Capture the cell that displays the provided text and extract its [x, y] central coordinate. 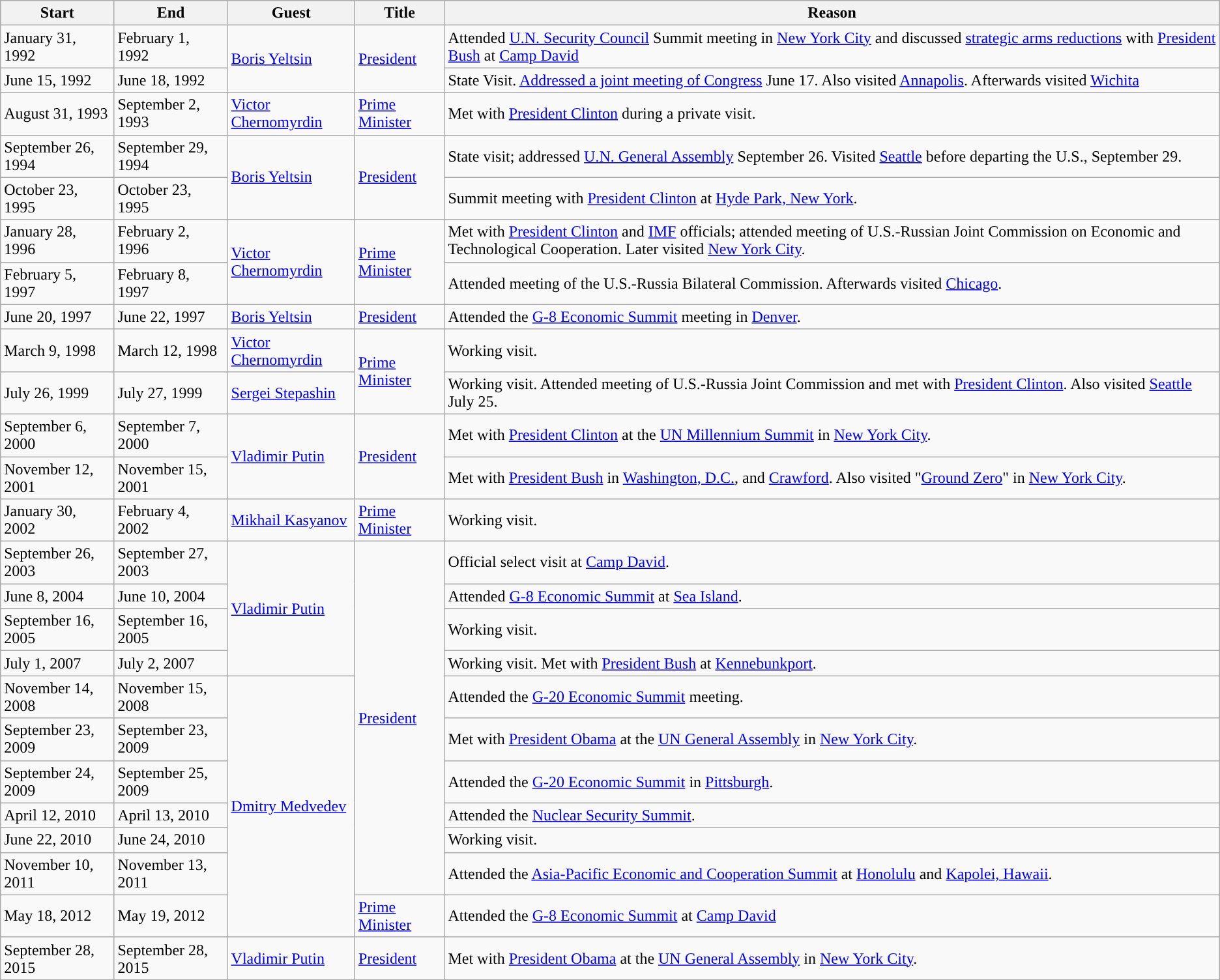
August 31, 1993 [57, 113]
September 2, 1993 [171, 113]
July 1, 2007 [57, 663]
Attended the G-20 Economic Summit in Pittsburgh. [832, 782]
September 25, 2009 [171, 782]
November 15, 2001 [171, 477]
Attended the G-8 Economic Summit at Camp David [832, 916]
Attended the Nuclear Security Summit. [832, 815]
June 10, 2004 [171, 596]
Met with President Clinton at the UN Millennium Summit in New York City. [832, 435]
November 12, 2001 [57, 477]
Summit meeting with President Clinton at Hyde Park, New York. [832, 198]
June 22, 2010 [57, 840]
June 20, 1997 [57, 317]
February 4, 2002 [171, 520]
January 28, 1996 [57, 241]
April 12, 2010 [57, 815]
State visit; addressed U.N. General Assembly September 26. Visited Seattle before departing the U.S., September 29. [832, 156]
Met with President Bush in Washington, D.C., and Crawford. Also visited "Ground Zero" in New York City. [832, 477]
March 9, 1998 [57, 351]
June 18, 1992 [171, 80]
November 10, 2011 [57, 873]
Attended the G-20 Economic Summit meeting. [832, 697]
July 26, 1999 [57, 392]
Start [57, 13]
Sergei Stepashin [291, 392]
September 26, 1994 [57, 156]
September 6, 2000 [57, 435]
Official select visit at Camp David. [832, 563]
September 24, 2009 [57, 782]
Working visit. Met with President Bush at Kennebunkport. [832, 663]
June 24, 2010 [171, 840]
September 26, 2003 [57, 563]
April 13, 2010 [171, 815]
Working visit. Attended meeting of U.S.-Russia Joint Commission and met with President Clinton. Also visited Seattle July 25. [832, 392]
November 14, 2008 [57, 697]
January 30, 2002 [57, 520]
February 1, 1992 [171, 47]
Reason [832, 13]
June 22, 1997 [171, 317]
February 2, 1996 [171, 241]
State Visit. Addressed a joint meeting of Congress June 17. Also visited Annapolis. Afterwards visited Wichita [832, 80]
June 8, 2004 [57, 596]
September 7, 2000 [171, 435]
Mikhail Kasyanov [291, 520]
End [171, 13]
July 27, 1999 [171, 392]
Attended meeting of the U.S.-Russia Bilateral Commission. Afterwards visited Chicago. [832, 283]
May 19, 2012 [171, 916]
March 12, 1998 [171, 351]
September 27, 2003 [171, 563]
July 2, 2007 [171, 663]
January 31, 1992 [57, 47]
May 18, 2012 [57, 916]
Attended the Asia-Pacific Economic and Cooperation Summit at Honolulu and Kapolei, Hawaii. [832, 873]
February 5, 1997 [57, 283]
September 29, 1994 [171, 156]
Guest [291, 13]
Attended the G-8 Economic Summit meeting in Denver. [832, 317]
Dmitry Medvedev [291, 807]
Attended U.N. Security Council Summit meeting in New York City and discussed strategic arms reductions with President Bush at Camp David [832, 47]
Title [399, 13]
Attended G-8 Economic Summit at Sea Island. [832, 596]
November 13, 2011 [171, 873]
November 15, 2008 [171, 697]
February 8, 1997 [171, 283]
June 15, 1992 [57, 80]
Met with President Clinton during a private visit. [832, 113]
